Output the [X, Y] coordinate of the center of the cell containing the given text.  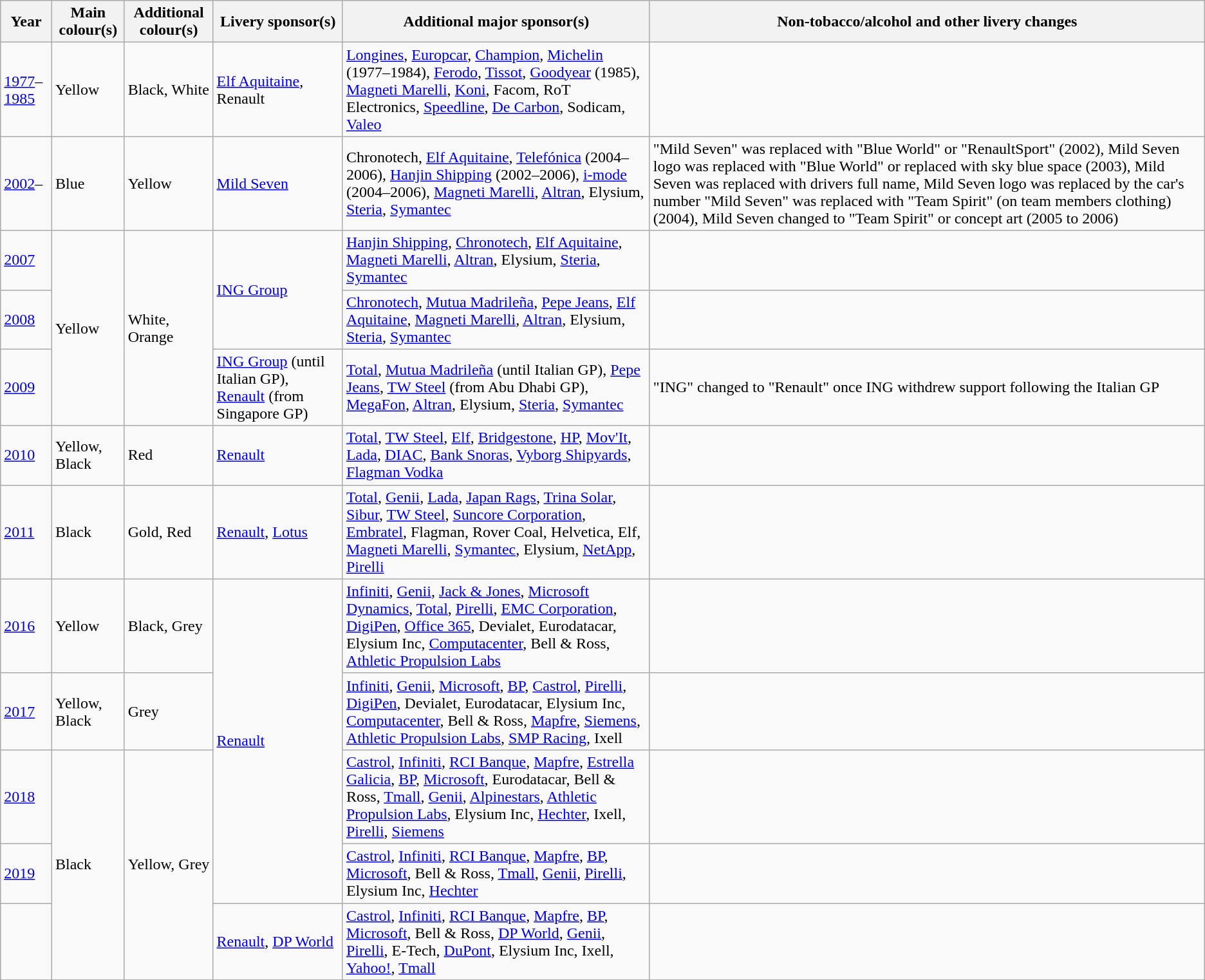
Gold, Red [169, 532]
Elf Aquitaine, Renault [278, 90]
ING Group [278, 290]
Livery sponsor(s) [278, 22]
2010 [26, 455]
Renault, DP World [278, 941]
2008 [26, 319]
1977–1985 [26, 90]
Castrol, Infiniti, RCI Banque, Mapfre, BP, Microsoft, Bell & Ross, Tmall, Genii, Pirelli, Elysium Inc, Hechter [496, 873]
Main colour(s) [88, 22]
Additional colour(s) [169, 22]
2011 [26, 532]
Blue [88, 184]
2002– [26, 184]
Red [169, 455]
Black, Grey [169, 626]
Castrol, Infiniti, RCI Banque, Mapfre, BP, Microsoft, Bell & Ross, DP World, Genii, Pirelli, E-Tech, DuPont, Elysium Inc, Ixell, Yahoo!, Tmall [496, 941]
Hanjin Shipping, Chronotech, Elf Aquitaine, Magneti Marelli, Altran, Elysium, Steria, Symantec [496, 260]
"ING" changed to "Renault" once ING withdrew support following the Italian GP [927, 388]
Chronotech, Mutua Madrileña, Pepe Jeans, Elf Aquitaine, Magneti Marelli, Altran, Elysium, Steria, Symantec [496, 319]
Grey [169, 711]
Black, White [169, 90]
2017 [26, 711]
Non-tobacco/alcohol and other livery changes [927, 22]
Total, Mutua Madrileña (until Italian GP), Pepe Jeans, TW Steel (from Abu Dhabi GP), MegaFon, Altran, Elysium, Steria, Symantec [496, 388]
2007 [26, 260]
Renault, Lotus [278, 532]
Year [26, 22]
2018 [26, 796]
White, Orange [169, 328]
2009 [26, 388]
Mild Seven [278, 184]
2016 [26, 626]
Total, TW Steel, Elf, Bridgestone, HP, Mov'It, Lada, DIAC, Bank Snoras, Vyborg Shipyards, Flagman Vodka [496, 455]
Additional major sponsor(s) [496, 22]
Yellow, Grey [169, 864]
ING Group (until Italian GP), Renault (from Singapore GP) [278, 388]
2019 [26, 873]
